Extract the (x, y) coordinate from the center of the cell holding the provided text.  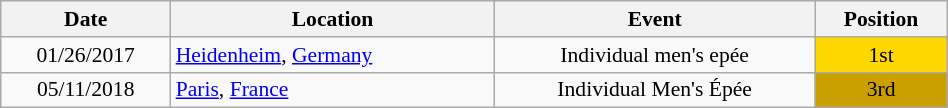
Date (86, 19)
Paris, France (333, 90)
01/26/2017 (86, 55)
Position (881, 19)
Location (333, 19)
Event (654, 19)
Heidenheim, Germany (333, 55)
Individual men's epée (654, 55)
3rd (881, 90)
Individual Men's Épée (654, 90)
05/11/2018 (86, 90)
1st (881, 55)
